Return (X, Y) of the center of cell containing provided text 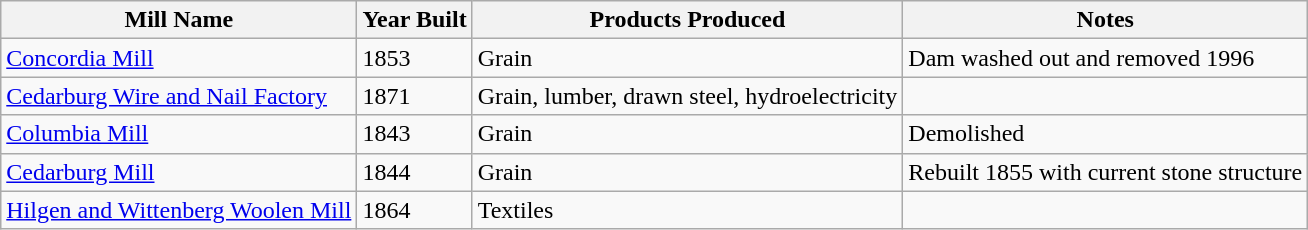
Demolished (1106, 134)
Rebuilt 1855 with current stone structure (1106, 172)
Cedarburg Wire and Nail Factory (179, 96)
1871 (414, 96)
Columbia Mill (179, 134)
Mill Name (179, 20)
1844 (414, 172)
Cedarburg Mill (179, 172)
Textiles (688, 210)
Grain, lumber, drawn steel, hydroelectricity (688, 96)
Year Built (414, 20)
Hilgen and Wittenberg Woolen Mill (179, 210)
Products Produced (688, 20)
Notes (1106, 20)
Dam washed out and removed 1996 (1106, 58)
1864 (414, 210)
1843 (414, 134)
Concordia Mill (179, 58)
1853 (414, 58)
